Identify which cell holds the provided text, then report its (X, Y) central coordinate. 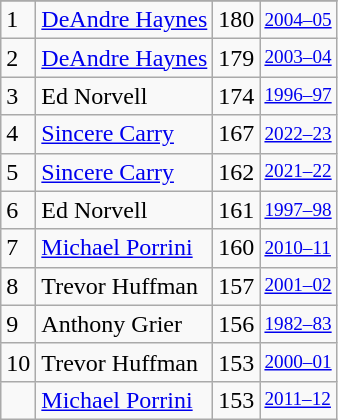
167 (236, 134)
Anthony Grier (124, 324)
161 (236, 210)
156 (236, 324)
4 (18, 134)
2 (18, 58)
1997–98 (298, 210)
5 (18, 172)
2021–22 (298, 172)
180 (236, 20)
2004–05 (298, 20)
8 (18, 286)
2000–01 (298, 362)
2011–12 (298, 400)
9 (18, 324)
10 (18, 362)
6 (18, 210)
7 (18, 248)
157 (236, 286)
160 (236, 248)
3 (18, 96)
2001–02 (298, 286)
179 (236, 58)
174 (236, 96)
2022–23 (298, 134)
1996–97 (298, 96)
1982–83 (298, 324)
1 (18, 20)
162 (236, 172)
2003–04 (298, 58)
2010–11 (298, 248)
